Locate the cell with the specified text and output its [X, Y] center coordinate. 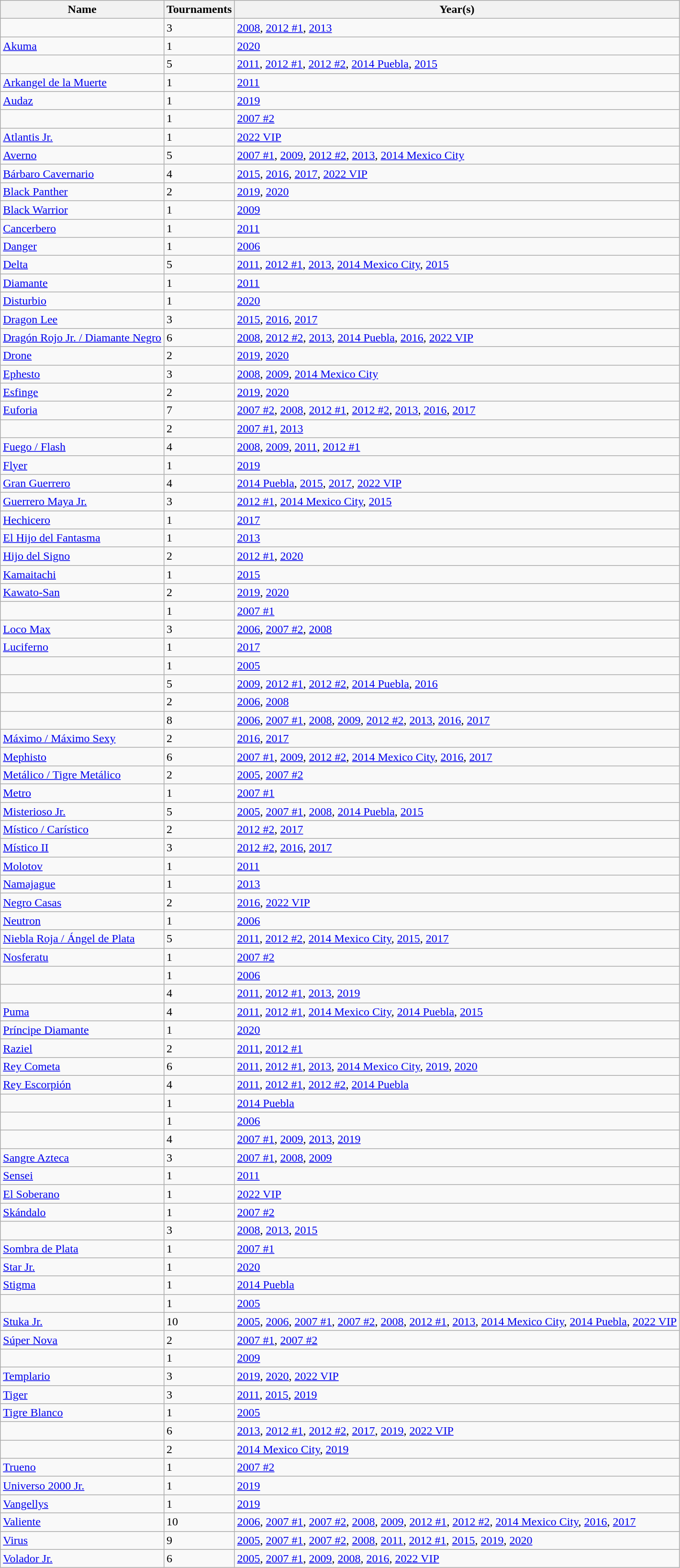
2008, 2009, 2011, 2012 #1 [457, 447]
Rey Cometa [82, 1066]
2007 #1, 2009, 2013, 2019 [457, 1139]
Stuka Jr. [82, 1321]
2011, 2012 #1, 2013, 2014 Mexico City, 2019, 2020 [457, 1066]
2019, 2020, 2022 VIP [457, 1376]
Príncipe Diamante [82, 1030]
2005, 2007 #1, 2008, 2014 Puebla, 2015 [457, 812]
2012 #2, 2016, 2017 [457, 848]
Místico II [82, 848]
Arkangel de la Muerte [82, 82]
2014 Mexico City, 2019 [457, 1449]
Súper Nova [82, 1340]
Místico / Carístico [82, 830]
Molotov [82, 866]
Skándalo [82, 1212]
Kawato-San [82, 593]
Universo 2000 Jr. [82, 1486]
Averno [82, 155]
2015 [457, 575]
2005, 2007 #2 [457, 775]
Drone [82, 356]
2008, 2013, 2015 [457, 1230]
Puma [82, 1012]
2011, 2012 #1, 2012 #2, 2014 Puebla, 2015 [457, 64]
2011, 2012 #1, 2013, 2014 Mexico City, 2015 [457, 265]
2011, 2012 #2, 2014 Mexico City, 2015, 2017 [457, 939]
2011, 2012 #1 [457, 1048]
2016, 2022 VIP [457, 902]
2015, 2016, 2017 [457, 319]
Raziel [82, 1048]
2011, 2012 #1, 2014 Mexico City, 2014 Puebla, 2015 [457, 1012]
2005, 2006, 2007 #1, 2007 #2, 2008, 2012 #1, 2013, 2014 Mexico City, 2014 Puebla, 2022 VIP [457, 1321]
Guerrero Maya Jr. [82, 501]
Tiger [82, 1395]
Neutron [82, 921]
2006, 2007 #1, 2007 #2, 2008, 2009, 2012 #1, 2012 #2, 2014 Mexico City, 2016, 2017 [457, 1522]
Black Panther [82, 192]
Tournaments [199, 10]
Valiente [82, 1522]
El Soberano [82, 1194]
9 [199, 1540]
Misterioso Jr. [82, 812]
2015, 2016, 2017, 2022 VIP [457, 173]
Sangre Azteca [82, 1158]
Gran Guerrero [82, 483]
2012 #2, 2017 [457, 830]
Delta [82, 265]
Niebla Roja / Ángel de Plata [82, 939]
Name [82, 10]
Audaz [82, 101]
2007 #1, 2007 #2 [457, 1340]
2012 #1, 2014 Mexico City, 2015 [457, 501]
Flyer [82, 465]
Star Jr. [82, 1267]
Esfinge [82, 392]
Loco Max [82, 629]
2011, 2015, 2019 [457, 1395]
Cancerbero [82, 228]
2006, 2007 #1, 2008, 2009, 2012 #2, 2013, 2016, 2017 [457, 720]
Kamaitachi [82, 575]
2007 #1, 2008, 2009 [457, 1158]
Trueno [82, 1467]
Volador Jr. [82, 1558]
Metálico / Tigre Metálico [82, 775]
2011, 2012 #1, 2013, 2019 [457, 993]
2014 Puebla, 2015, 2017, 2022 VIP [457, 483]
Luciferno [82, 647]
Sensei [82, 1176]
2013, 2012 #1, 2012 #2, 2017, 2019, 2022 VIP [457, 1431]
Nosferatu [82, 957]
2006, 2007 #2, 2008 [457, 629]
Templario [82, 1376]
Danger [82, 247]
7 [199, 410]
2009, 2012 #1, 2012 #2, 2014 Puebla, 2016 [457, 684]
Negro Casas [82, 902]
Black Warrior [82, 210]
Namajague [82, 884]
Máximo / Máximo Sexy [82, 738]
Akuma [82, 46]
Atlantis Jr. [82, 137]
2005, 2007 #1, 2007 #2, 2008, 2011, 2012 #1, 2015, 2019, 2020 [457, 1540]
Stigma [82, 1285]
Tigre Blanco [82, 1413]
Rey Escorpión [82, 1084]
8 [199, 720]
2007 #2, 2008, 2012 #1, 2012 #2, 2013, 2016, 2017 [457, 410]
2008, 2009, 2014 Mexico City [457, 374]
2008, 2012 #2, 2013, 2014 Puebla, 2016, 2022 VIP [457, 338]
2012 #1, 2020 [457, 556]
2016, 2017 [457, 738]
2006, 2008 [457, 702]
Hechicero [82, 519]
Euforia [82, 410]
Year(s) [457, 10]
Bárbaro Cavernario [82, 173]
El Hijo del Fantasma [82, 538]
Dragon Lee [82, 319]
Mephisto [82, 756]
Virus [82, 1540]
2007 #1, 2013 [457, 429]
Dragón Rojo Jr. / Diamante Negro [82, 338]
2008, 2012 #1, 2013 [457, 28]
Diamante [82, 283]
Hijo del Signo [82, 556]
2005, 2007 #1, 2009, 2008, 2016, 2022 VIP [457, 1558]
2007 #1, 2009, 2012 #2, 2014 Mexico City, 2016, 2017 [457, 756]
2011, 2012 #1, 2012 #2, 2014 Puebla [457, 1084]
Disturbio [82, 301]
Fuego / Flash [82, 447]
Sombra de Plata [82, 1249]
2007 #1, 2009, 2012 #2, 2013, 2014 Mexico City [457, 155]
Metro [82, 793]
Vangellys [82, 1504]
Ephesto [82, 374]
